Capture the cell that displays the provided text and extract its (X, Y) central coordinate. 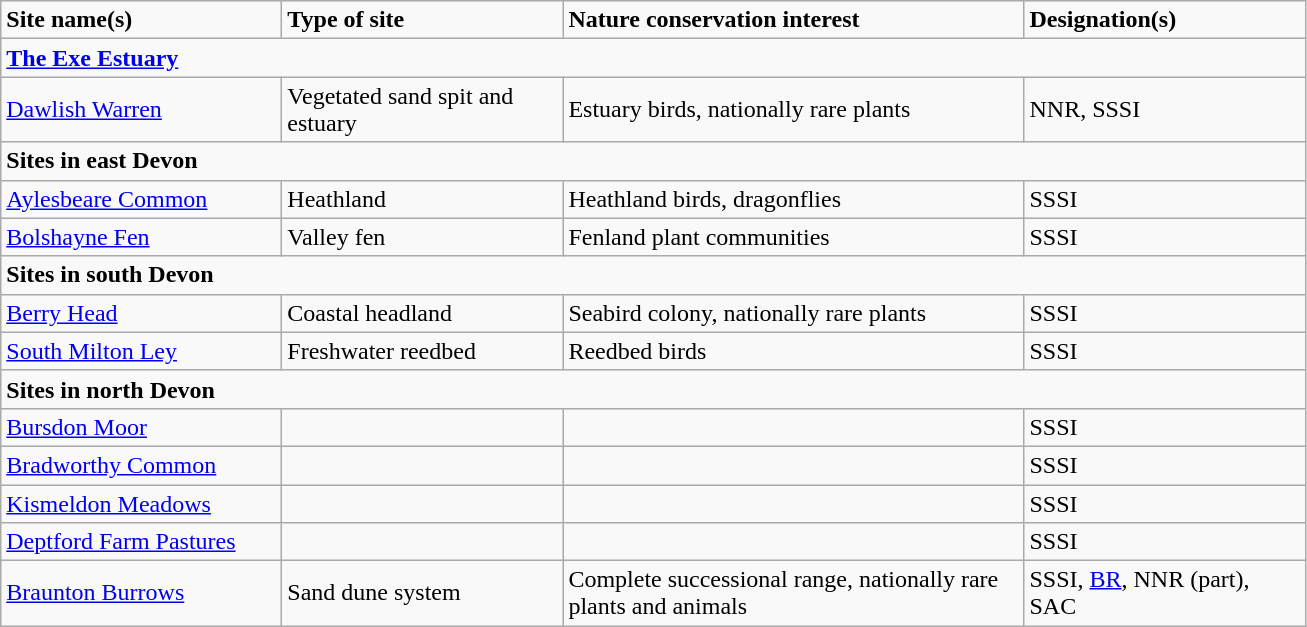
Sites in east Devon (653, 161)
Deptford Farm Pastures (142, 542)
Bolshayne Fen (142, 237)
The Exe Estuary (653, 58)
Coastal headland (422, 313)
Berry Head (142, 313)
Seabird colony, nationally rare plants (794, 313)
Complete successional range, nationally rare plants and animals (794, 594)
Site name(s) (142, 20)
Designation(s) (1164, 20)
Heathland birds, dragonflies (794, 199)
Braunton Burrows (142, 594)
Type of site (422, 20)
Nature conservation interest (794, 20)
Reedbed birds (794, 351)
Bradworthy Common (142, 465)
Aylesbeare Common (142, 199)
Estuary birds, nationally rare plants (794, 110)
Sites in north Devon (653, 389)
Sand dune system (422, 594)
Heathland (422, 199)
Kismeldon Meadows (142, 503)
NNR, SSSI (1164, 110)
Freshwater reedbed (422, 351)
Valley fen (422, 237)
SSSI, BR, NNR (part), SAC (1164, 594)
Sites in south Devon (653, 275)
Bursdon Moor (142, 427)
South Milton Ley (142, 351)
Vegetated sand spit and estuary (422, 110)
Fenland plant communities (794, 237)
Dawlish Warren (142, 110)
